Pinpoint the cell where the given text exists, returning its [x, y] midpoint coordinate. 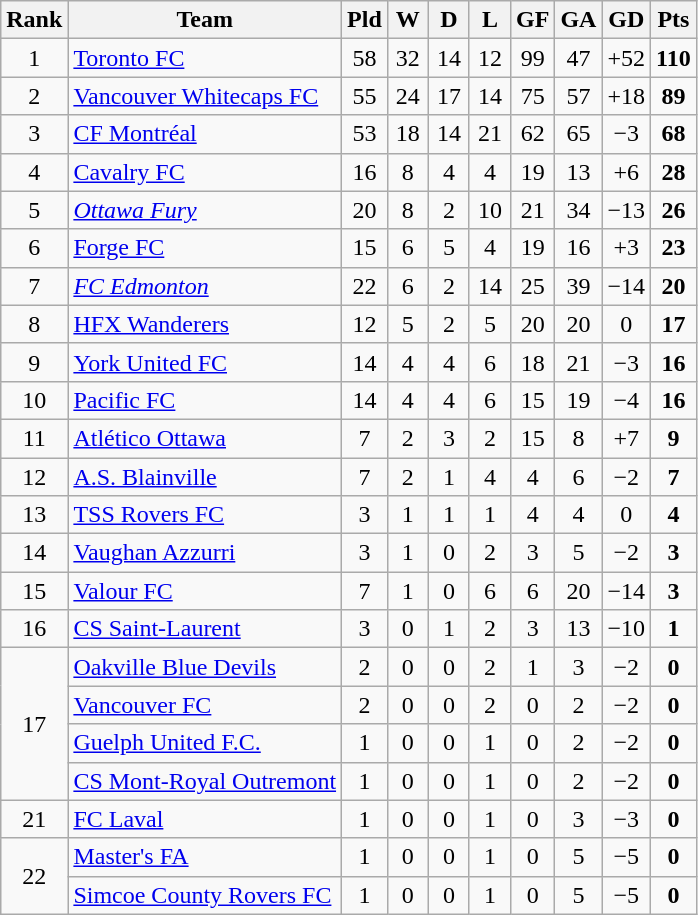
47 [578, 58]
Vaughan Azzurri [205, 553]
GF [533, 20]
−13 [626, 210]
26 [674, 210]
York United FC [205, 362]
Ottawa Fury [205, 210]
Vancouver FC [205, 705]
−10 [626, 629]
Pts [674, 20]
39 [578, 286]
HFX Wanderers [205, 324]
Team [205, 20]
99 [533, 58]
GD [626, 20]
+3 [626, 248]
34 [578, 210]
Guelph United F.C. [205, 743]
110 [674, 58]
GA [578, 20]
Toronto FC [205, 58]
Simcoe County Rovers FC [205, 895]
CF Montréal [205, 134]
Atlético Ottawa [205, 438]
32 [408, 58]
TSS Rovers FC [205, 515]
CS Mont-Royal Outremont [205, 781]
Pld [365, 20]
FC Laval [205, 819]
Valour FC [205, 591]
68 [674, 134]
A.S. Blainville [205, 477]
L [490, 20]
28 [674, 172]
11 [34, 438]
Master's FA [205, 857]
Oakville Blue Devils [205, 667]
−4 [626, 400]
57 [578, 96]
+18 [626, 96]
58 [365, 58]
23 [674, 248]
89 [674, 96]
Pacific FC [205, 400]
Forge FC [205, 248]
W [408, 20]
FC Edmonton [205, 286]
55 [365, 96]
+6 [626, 172]
Rank [34, 20]
+52 [626, 58]
24 [408, 96]
75 [533, 96]
53 [365, 134]
CS Saint-Laurent [205, 629]
Cavalry FC [205, 172]
62 [533, 134]
+7 [626, 438]
65 [578, 134]
D [448, 20]
Vancouver Whitecaps FC [205, 96]
25 [533, 286]
